Search for the cell housing the specified text and yield its (X, Y) center coordinate. 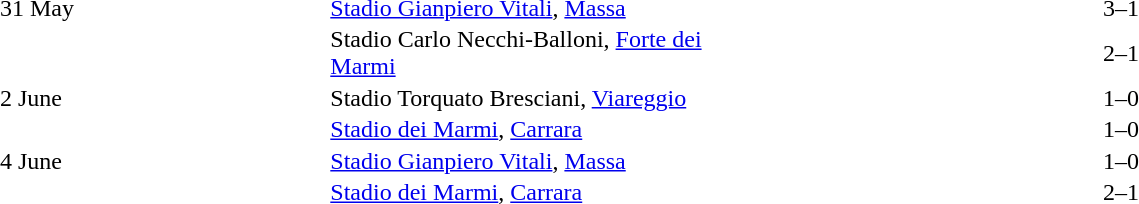
Stadio Torquato Bresciani, Viareggio (526, 98)
Stadio Gianpiero Vitali, Massa (526, 161)
Stadio Carlo Necchi-Balloni, Forte dei Marmi (526, 52)
Stadio dei Marmi, Carrara (526, 129)
